Capture the cell that displays the provided text and extract its [x, y] central coordinate. 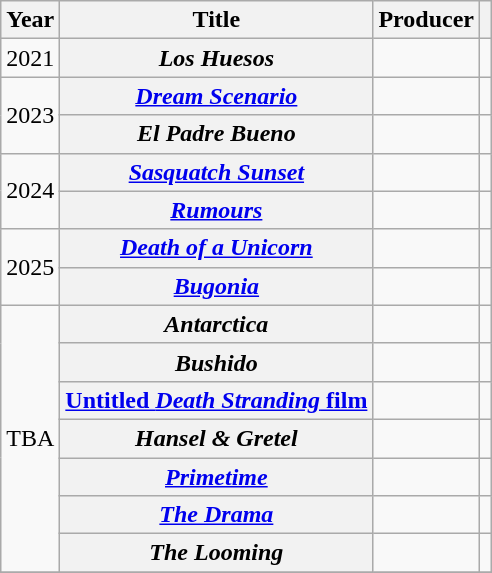
Death of a Unicorn [216, 248]
The Drama [216, 515]
Bugonia [216, 286]
Los Huesos [216, 58]
2021 [30, 58]
Dream Scenario [216, 96]
2024 [30, 191]
El Padre Bueno [216, 134]
Rumours [216, 210]
Sasquatch Sunset [216, 172]
2025 [30, 267]
2023 [30, 115]
Primetime [216, 477]
The Looming [216, 553]
TBA [30, 438]
Producer [426, 20]
Bushido [216, 362]
Antarctica [216, 324]
Title [216, 20]
Year [30, 20]
Hansel & Gretel [216, 438]
Untitled Death Stranding film [216, 400]
